From the cell containing the given text, extract its center point as (X, Y) coordinate. 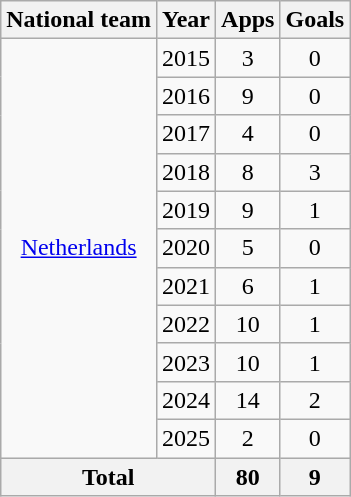
8 (248, 172)
Goals (315, 20)
4 (248, 134)
2018 (186, 172)
5 (248, 248)
Netherlands (79, 248)
2017 (186, 134)
2019 (186, 210)
Total (108, 477)
2016 (186, 96)
2024 (186, 400)
80 (248, 477)
2015 (186, 58)
2025 (186, 438)
Apps (248, 20)
2021 (186, 286)
2023 (186, 362)
Year (186, 20)
National team (79, 20)
14 (248, 400)
2022 (186, 324)
6 (248, 286)
2020 (186, 248)
